Identify which cell holds the provided text, then report its (x, y) central coordinate. 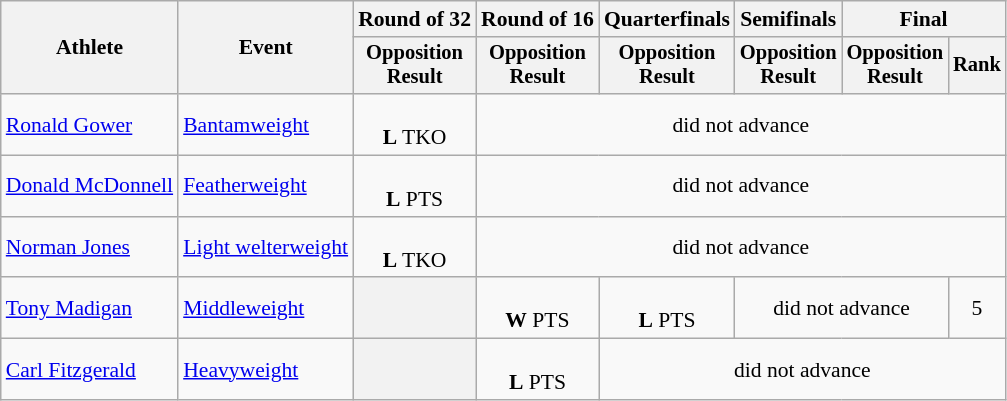
Round of 32 (414, 19)
5 (977, 308)
Quarterfinals (667, 19)
Ronald Gower (90, 124)
Norman Jones (90, 248)
Featherweight (266, 186)
Athlete (90, 48)
Donald McDonnell (90, 186)
Rank (977, 66)
Carl Fitzgerald (90, 370)
Event (266, 48)
W PTS (538, 308)
Light welterweight (266, 248)
Final (924, 19)
Semifinals (788, 19)
Bantamweight (266, 124)
Round of 16 (538, 19)
Middleweight (266, 308)
Heavyweight (266, 370)
Tony Madigan (90, 308)
